For the text-containing cell, return its midpoint in [X, Y] coordinate format. 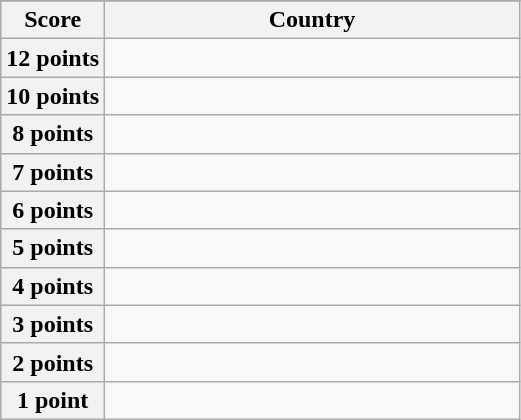
3 points [53, 324]
4 points [53, 286]
12 points [53, 58]
8 points [53, 134]
7 points [53, 172]
6 points [53, 210]
5 points [53, 248]
Country [312, 20]
2 points [53, 362]
Score [53, 20]
1 point [53, 400]
10 points [53, 96]
